Return [x, y] of the center of cell containing provided text 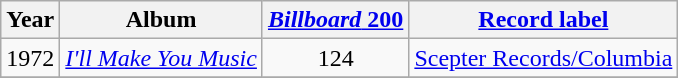
Billboard 200 [335, 20]
Album [162, 20]
Record label [544, 20]
Scepter Records/Columbia [544, 58]
124 [335, 58]
1972 [30, 58]
I'll Make You Music [162, 58]
Year [30, 20]
